From the cell containing the given text, extract its center point as [x, y] coordinate. 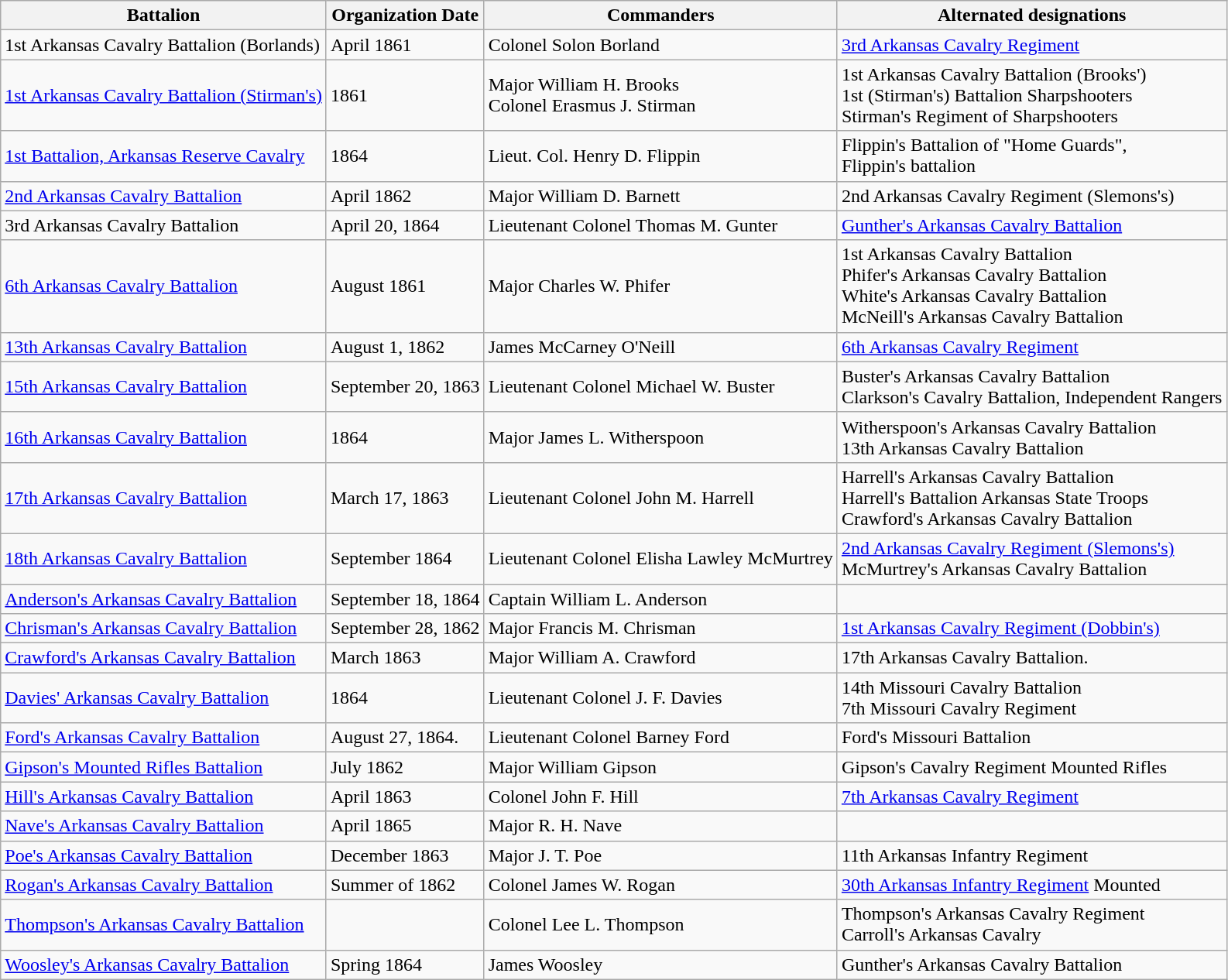
Gipson's Cavalry Regiment Mounted Rifles [1031, 767]
3rd Arkansas Cavalry Regiment [1031, 45]
2nd Arkansas Cavalry Regiment (Slemons's) [1031, 196]
Buster's Arkansas Cavalry BattalionClarkson's Cavalry Battalion, Independent Rangers [1031, 387]
April 1862 [405, 196]
James McCarney O'Neill [660, 347]
July 1862 [405, 767]
Spring 1864 [405, 965]
Thompson's Arkansas Cavalry RegimentCarroll's Arkansas Cavalry [1031, 924]
Colonel Lee L. Thompson [660, 924]
Colonel James W. Rogan [660, 885]
Captain William L. Anderson [660, 598]
April 1861 [405, 45]
17th Arkansas Cavalry Battalion [164, 498]
Major Francis M. Chrisman [660, 629]
Crawford's Arkansas Cavalry Battalion [164, 658]
Major Charles W. Phifer [660, 286]
Colonel Solon Borland [660, 45]
September 28, 1862 [405, 629]
15th Arkansas Cavalry Battalion [164, 387]
Major William A. Crawford [660, 658]
Colonel John F. Hill [660, 797]
April 1863 [405, 797]
August 27, 1864. [405, 738]
March 1863 [405, 658]
Major R. H. Nave [660, 826]
Woosley's Arkansas Cavalry Battalion [164, 965]
Lieut. Col. Henry D. Flippin [660, 156]
Flippin's Battalion of "Home Guards",Flippin's battalion [1031, 156]
Hill's Arkansas Cavalry Battalion [164, 797]
1st Arkansas Cavalry Regiment (Dobbin's) [1031, 629]
Battalion [164, 15]
1st Arkansas Cavalry BattalionPhifer's Arkansas Cavalry BattalionWhite's Arkansas Cavalry BattalionMcNeill's Arkansas Cavalry Battalion [1031, 286]
Commanders [660, 15]
16th Arkansas Cavalry Battalion [164, 437]
17th Arkansas Cavalry Battalion. [1031, 658]
April 1865 [405, 826]
Rogan's Arkansas Cavalry Battalion [164, 885]
1st Arkansas Cavalry Battalion (Brooks')1st (Stirman's) Battalion SharpshootersStirman's Regiment of Sharpshooters [1031, 95]
Witherspoon's Arkansas Cavalry Battalion13th Arkansas Cavalry Battalion [1031, 437]
December 1863 [405, 855]
Nave's Arkansas Cavalry Battalion [164, 826]
6th Arkansas Cavalry Regiment [1031, 347]
Ford's Missouri Battalion [1031, 738]
11th Arkansas Infantry Regiment [1031, 855]
April 20, 1864 [405, 225]
Lieutenant Colonel John M. Harrell [660, 498]
Poe's Arkansas Cavalry Battalion [164, 855]
Lieutenant Colonel Michael W. Buster [660, 387]
2nd Arkansas Cavalry Battalion [164, 196]
14th Missouri Cavalry Battalion7th Missouri Cavalry Regiment [1031, 698]
Major J. T. Poe [660, 855]
September 1864 [405, 559]
Summer of 1862 [405, 885]
Thompson's Arkansas Cavalry Battalion [164, 924]
James Woosley [660, 965]
August 1861 [405, 286]
Lieutenant Colonel Elisha Lawley McMurtrey [660, 559]
Davies' Arkansas Cavalry Battalion [164, 698]
Major William D. Barnett [660, 196]
Organization Date [405, 15]
2nd Arkansas Cavalry Regiment (Slemons's)McMurtrey's Arkansas Cavalry Battalion [1031, 559]
Lieutenant Colonel Barney Ford [660, 738]
September 20, 1863 [405, 387]
1st Battalion, Arkansas Reserve Cavalry [164, 156]
1st Arkansas Cavalry Battalion (Stirman's) [164, 95]
1st Arkansas Cavalry Battalion (Borlands) [164, 45]
Ford's Arkansas Cavalry Battalion [164, 738]
Lieutenant Colonel J. F. Davies [660, 698]
30th Arkansas Infantry Regiment Mounted [1031, 885]
13th Arkansas Cavalry Battalion [164, 347]
Anderson's Arkansas Cavalry Battalion [164, 598]
Lieutenant Colonel Thomas M. Gunter [660, 225]
Harrell's Arkansas Cavalry BattalionHarrell's Battalion Arkansas State TroopsCrawford's Arkansas Cavalry Battalion [1031, 498]
3rd Arkansas Cavalry Battalion [164, 225]
7th Arkansas Cavalry Regiment [1031, 797]
Gipson's Mounted Rifles Battalion [164, 767]
September 18, 1864 [405, 598]
1861 [405, 95]
Chrisman's Arkansas Cavalry Battalion [164, 629]
March 17, 1863 [405, 498]
Major William Gipson [660, 767]
Alternated designations [1031, 15]
Major James L. Witherspoon [660, 437]
18th Arkansas Cavalry Battalion [164, 559]
August 1, 1862 [405, 347]
Major William H. BrooksColonel Erasmus J. Stirman [660, 95]
6th Arkansas Cavalry Battalion [164, 286]
